Detect which cell encompasses the target text, then output its (x, y) center coordinate. 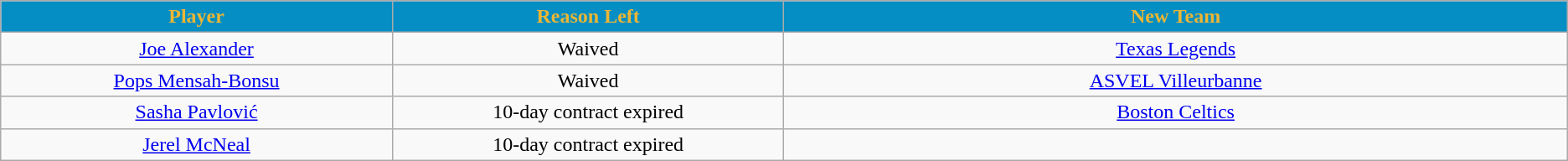
Reason Left (588, 17)
Jerel McNeal (197, 144)
Sasha Pavlović (197, 112)
Texas Legends (1176, 49)
Joe Alexander (197, 49)
Player (197, 17)
Boston Celtics (1176, 112)
New Team (1176, 17)
ASVEL Villeurbanne (1176, 80)
Pops Mensah-Bonsu (197, 80)
